From the cell containing the given text, extract its center point as (x, y) coordinate. 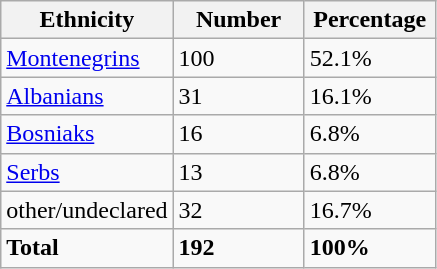
192 (238, 248)
16.1% (370, 96)
Serbs (87, 172)
16 (238, 134)
13 (238, 172)
Bosniaks (87, 134)
Albanians (87, 96)
Percentage (370, 20)
16.7% (370, 210)
100 (238, 58)
other/undeclared (87, 210)
32 (238, 210)
Number (238, 20)
100% (370, 248)
Total (87, 248)
52.1% (370, 58)
Montenegrins (87, 58)
Ethnicity (87, 20)
31 (238, 96)
